Extract the (x, y) coordinate from the center of the cell holding the provided text.  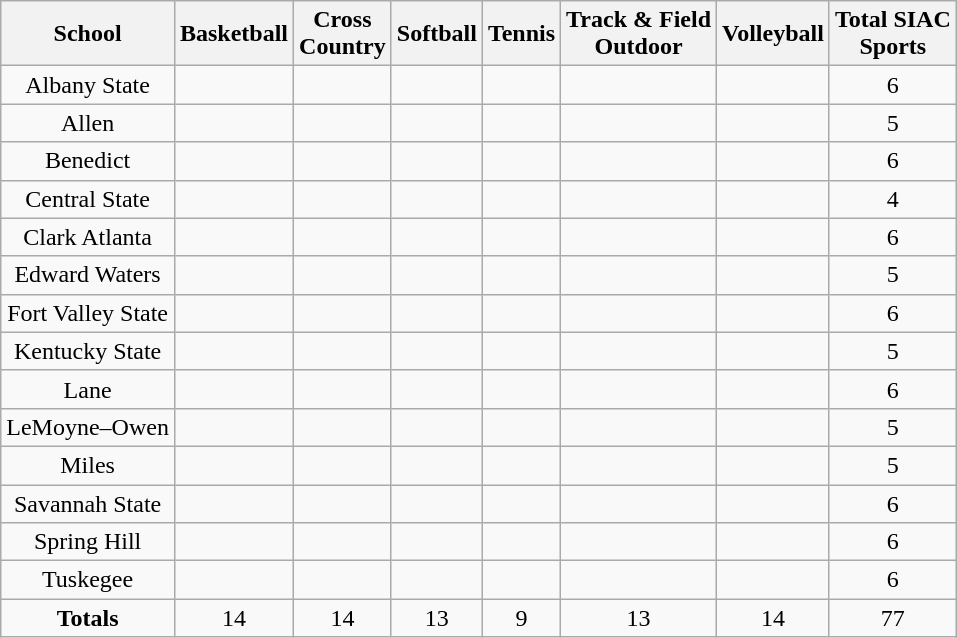
Fort Valley State (88, 313)
Albany State (88, 85)
Kentucky State (88, 351)
Edward Waters (88, 275)
Tuskegee (88, 580)
9 (521, 618)
Softball (436, 34)
School (88, 34)
Totals (88, 618)
Tennis (521, 34)
Clark Atlanta (88, 237)
Spring Hill (88, 542)
CrossCountry (343, 34)
Lane (88, 389)
4 (892, 199)
Benedict (88, 161)
Volleyball (774, 34)
LeMoyne–Owen (88, 427)
Basketball (234, 34)
Track & FieldOutdoor (639, 34)
Savannah State (88, 503)
Total SIACSports (892, 34)
Central State (88, 199)
Allen (88, 123)
Miles (88, 465)
77 (892, 618)
